Provide the [x, y] coordinate of the cell's center where the given text is located.  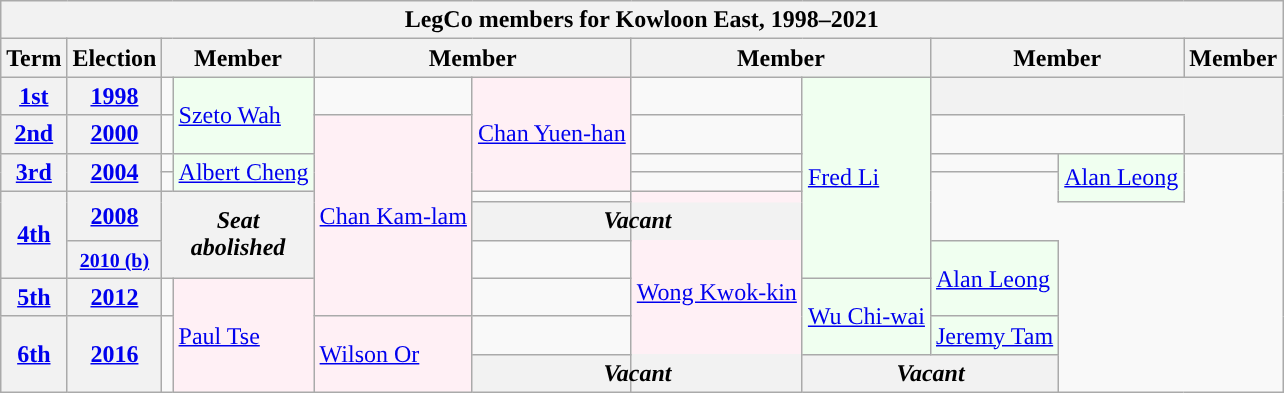
4th [34, 234]
LegCo members for Kowloon East, 1998–2021 [642, 20]
Chan Kam-lam [393, 216]
Term [34, 58]
Wilson Or [393, 354]
Wu Chi-wai [866, 316]
Szeto Wah [244, 115]
5th [34, 297]
Seatabolished [238, 234]
Wong Kwok-kin [716, 292]
2004 [114, 172]
2008 [114, 216]
Election [114, 58]
2016 [114, 354]
Albert Cheng [244, 172]
3rd [34, 172]
1st [34, 96]
Fred Li [866, 178]
Paul Tse [244, 335]
Chan Yuen-han [552, 134]
Jeremy Tam [994, 335]
2012 [114, 297]
2nd [34, 134]
2010 (b) [114, 259]
6th [34, 354]
1998 [114, 96]
2000 [114, 134]
